Find where the given text appears and provide that cell's center as (X, Y) coordinate. 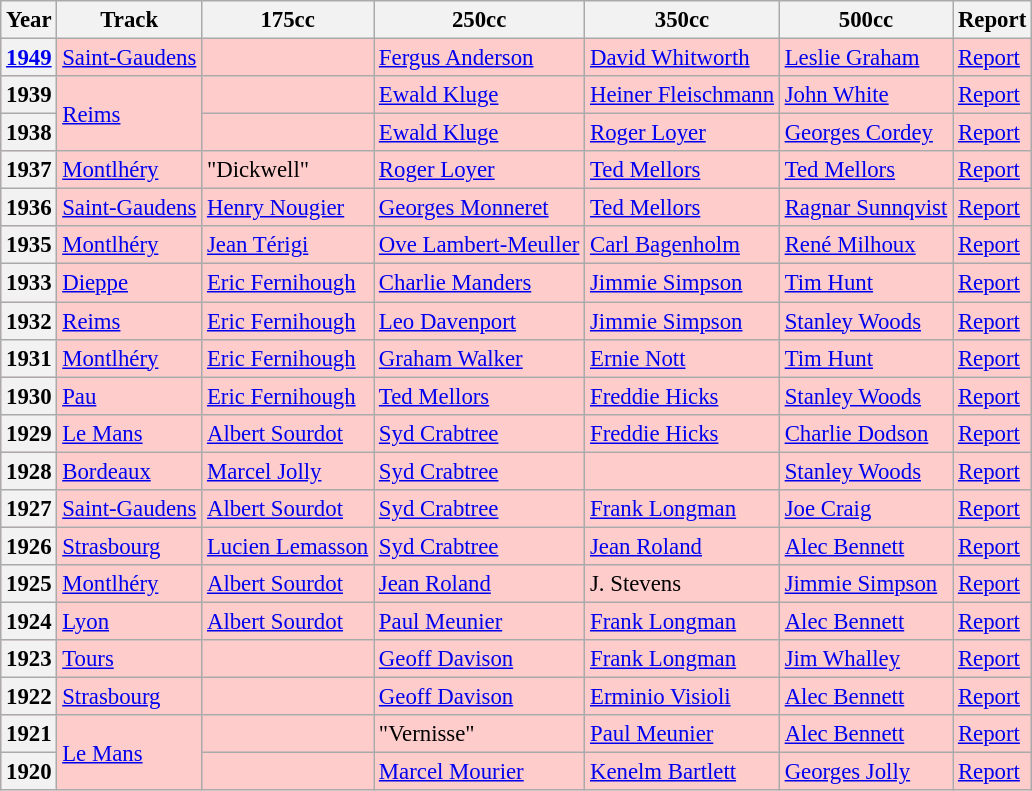
Erminio Visioli (682, 697)
Lucien Lemasson (288, 546)
1922 (29, 697)
Charlie Manders (480, 283)
John White (866, 95)
Graham Walker (480, 358)
1929 (29, 433)
1938 (29, 133)
René Milhoux (866, 245)
Lyon (130, 621)
1924 (29, 621)
Heiner Fleischmann (682, 95)
1935 (29, 245)
Ragnar Sunnqvist (866, 208)
1933 (29, 283)
Marcel Mourier (480, 772)
1931 (29, 358)
350cc (682, 20)
Fergus Anderson (480, 58)
250cc (480, 20)
1923 (29, 659)
Jean Térigi (288, 245)
Carl Bagenholm (682, 245)
175cc (288, 20)
1937 (29, 170)
1925 (29, 584)
1930 (29, 396)
1939 (29, 95)
"Vernisse" (480, 734)
Georges Monneret (480, 208)
Marcel Jolly (288, 471)
Ernie Nott (682, 358)
Jim Whalley (866, 659)
1920 (29, 772)
Tours (130, 659)
1927 (29, 509)
Track (130, 20)
Dieppe (130, 283)
Ove Lambert-Meuller (480, 245)
Leslie Graham (866, 58)
Pau (130, 396)
Georges Cordey (866, 133)
Year (29, 20)
1949 (29, 58)
1932 (29, 321)
Joe Craig (866, 509)
Kenelm Bartlett (682, 772)
1926 (29, 546)
"Dickwell" (288, 170)
Georges Jolly (866, 772)
1936 (29, 208)
500cc (866, 20)
1921 (29, 734)
Henry Nougier (288, 208)
1928 (29, 471)
J. Stevens (682, 584)
Leo Davenport (480, 321)
David Whitworth (682, 58)
Bordeaux (130, 471)
Charlie Dodson (866, 433)
